Return [x, y] of the center of cell containing provided text 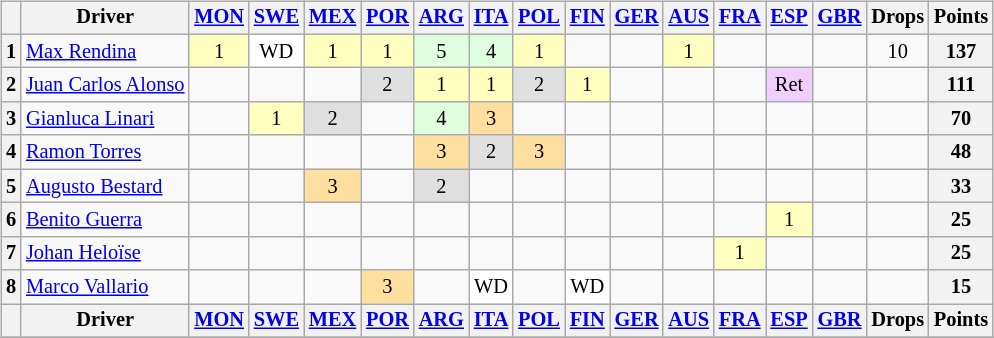
Ret [790, 85]
Augusto Bestard [105, 186]
10 [898, 51]
Max Rendina [105, 51]
6 [11, 220]
7 [11, 253]
33 [961, 186]
111 [961, 85]
Gianluca Linari [105, 119]
48 [961, 152]
15 [961, 287]
Ramon Torres [105, 152]
8 [11, 287]
Juan Carlos Alonso [105, 85]
70 [961, 119]
137 [961, 51]
Marco Vallario [105, 287]
Johan Heloïse [105, 253]
Benito Guerra [105, 220]
